Provide the [X, Y] coordinate of the cell's center where the given text is located.  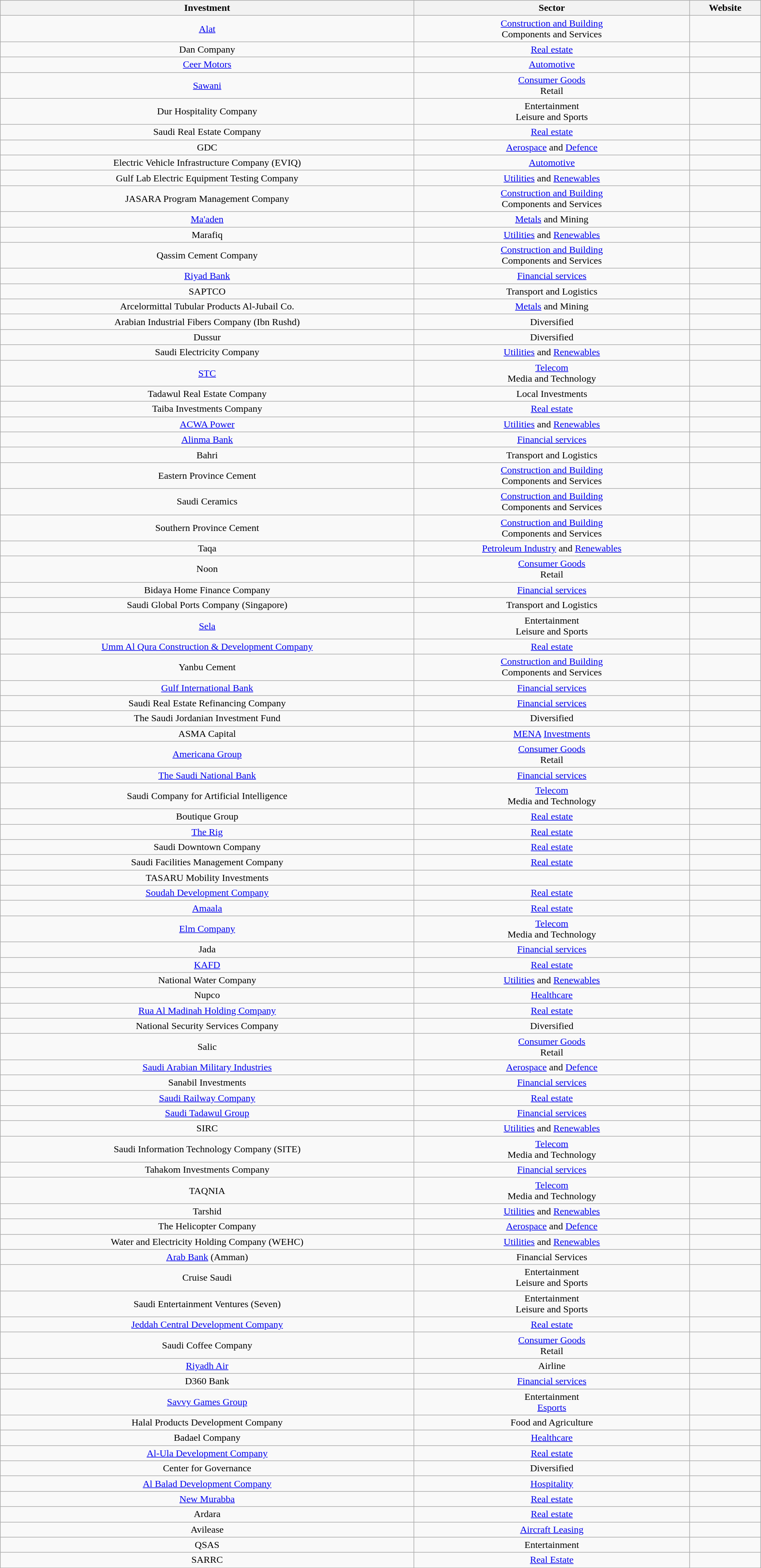
Savvy Games Group [207, 1401]
Website [725, 8]
Southern Province Cement [207, 527]
Center for Governance [207, 1468]
D360 Bank [207, 1381]
Investment [207, 8]
Alat [207, 29]
Saudi Ceramics [207, 502]
Avilease [207, 1529]
National Security Services Company [207, 1026]
Bidaya Home Finance Company [207, 590]
ASMA Capital [207, 734]
New Murabba [207, 1499]
Local Investments [551, 394]
Alinma Bank [207, 439]
Aircraft Leasing [551, 1529]
Saudi Real Estate Company [207, 132]
Taqa [207, 549]
TASARU Mobility Investments [207, 878]
The Rig [207, 832]
Entertainment [551, 1545]
KAFD [207, 965]
GDC [207, 147]
MENA Investments [551, 734]
Saudi Company for Artificial Intelligence [207, 795]
Riyadh Air [207, 1366]
Petroleum Industry and Renewables [551, 549]
Gulf International Bank [207, 688]
Riyad Bank [207, 276]
Saudi Tadawul Group [207, 1113]
National Water Company [207, 980]
Cruise Saudi [207, 1278]
Saudi Global Ports Company (Singapore) [207, 605]
Umm Al Qura Construction & Development Company [207, 647]
Saudi Arabian Military Industries [207, 1067]
EntertainmentEsports [551, 1401]
Ceer Motors [207, 65]
Al-Ula Development Company [207, 1453]
Saudi Facilities Management Company [207, 862]
Salic [207, 1047]
Saudi Entertainment Ventures (Seven) [207, 1304]
Badael Company [207, 1438]
The Saudi Jordanian Investment Fund [207, 718]
Nupco [207, 995]
Bahri [207, 455]
Jada [207, 950]
Hospitality [551, 1484]
Eastern Province Cement [207, 475]
Marafiq [207, 235]
The Helicopter Company [207, 1226]
Sela [207, 626]
Arab Bank (Amman) [207, 1257]
Saudi Downtown Company [207, 847]
Financial Services [551, 1257]
SARRC [207, 1560]
Boutique Group [207, 816]
Taiba Investments Company [207, 409]
Soudah Development Company [207, 893]
Saudi Railway Company [207, 1098]
Noon [207, 569]
Airline [551, 1366]
Dur Hospitality Company [207, 112]
JASARA Program Management Company [207, 198]
ACWA Power [207, 424]
SAPTCO [207, 291]
Amaala [207, 908]
Rua Al Madinah Holding Company [207, 1011]
Tarshid [207, 1211]
Dan Company [207, 49]
Electric Vehicle Infrastructure Company (EVIQ) [207, 163]
Sector [551, 8]
Tadawul Real Estate Company [207, 394]
Tahakom Investments Company [207, 1170]
Arabian Industrial Fibers Company (Ibn Rushd) [207, 322]
The Saudi National Bank [207, 775]
Dussur [207, 337]
Elm Company [207, 929]
Arcelormittal Tubular Products Al-Jubail Co. [207, 307]
Water and Electricity Holding Company (WEHC) [207, 1242]
Sawani [207, 85]
Jeddah Central Development Company [207, 1324]
Americana Group [207, 755]
Gulf Lab Electric Equipment Testing Company [207, 178]
TAQNIA [207, 1190]
QSAS [207, 1545]
Halal Products Development Company [207, 1423]
Sanabil Investments [207, 1082]
Yanbu Cement [207, 667]
Qassim Cement Company [207, 255]
Ardara [207, 1514]
Real Estate [551, 1560]
STC [207, 373]
Saudi Real Estate Refinancing Company [207, 703]
Ma'aden [207, 219]
Saudi Information Technology Company (SITE) [207, 1149]
Al Balad Development Company [207, 1484]
Food and Agriculture [551, 1423]
Saudi Electricity Company [207, 352]
Saudi Coffee Company [207, 1345]
SIRC [207, 1129]
